From the cell containing the given text, extract its center point as [x, y] coordinate. 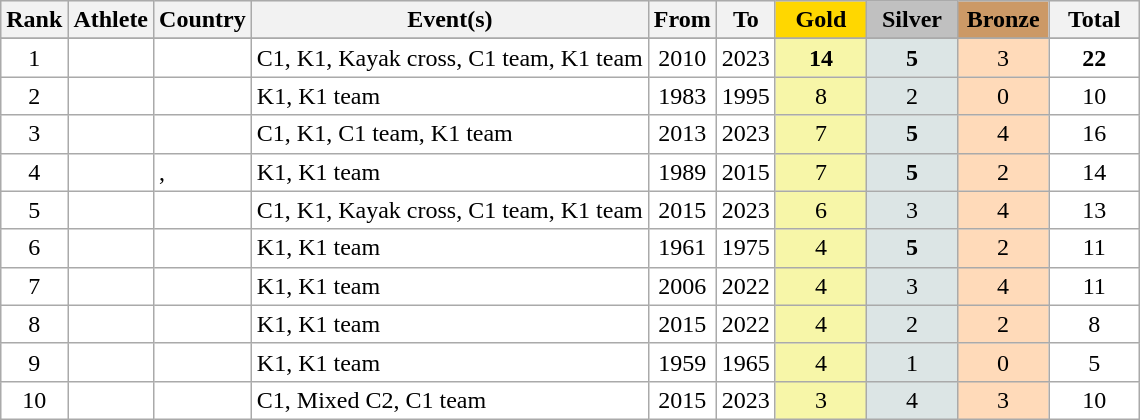
1961 [682, 248]
Event(s) [450, 20]
1975 [746, 248]
Gold [820, 20]
1989 [682, 172]
16 [1094, 134]
1959 [682, 362]
Silver [912, 20]
Country [203, 20]
13 [1094, 210]
2010 [682, 58]
, [203, 172]
C1, Mixed C2, C1 team [450, 400]
1995 [746, 96]
Athlete [111, 20]
To [746, 20]
C1, K1, C1 team, K1 team [450, 134]
Bronze [1004, 20]
22 [1094, 58]
Total [1094, 20]
1983 [682, 96]
Rank [34, 20]
From [682, 20]
9 [34, 362]
1965 [746, 362]
2013 [682, 134]
2006 [682, 286]
